Find where the given text appears and provide that cell's center as [x, y] coordinate. 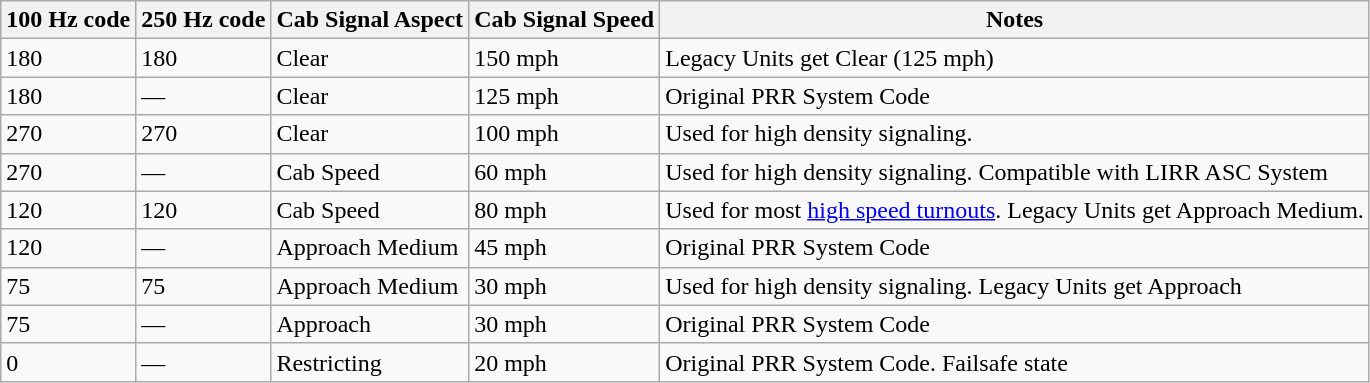
Cab Signal Aspect [370, 20]
Approach [370, 324]
Cab Signal Speed [564, 20]
80 mph [564, 210]
Original PRR System Code. Failsafe state [1015, 362]
100 mph [564, 134]
Legacy Units get Clear (125 mph) [1015, 58]
150 mph [564, 58]
Notes [1015, 20]
Used for high density signaling. Compatible with LIRR ASC System [1015, 172]
20 mph [564, 362]
Used for high density signaling. Legacy Units get Approach [1015, 286]
60 mph [564, 172]
250 Hz code [204, 20]
125 mph [564, 96]
Used for high density signaling. [1015, 134]
Restricting [370, 362]
Used for most high speed turnouts. Legacy Units get Approach Medium. [1015, 210]
45 mph [564, 248]
0 [68, 362]
100 Hz code [68, 20]
